Pinpoint the cell where the given text exists, returning its (X, Y) midpoint coordinate. 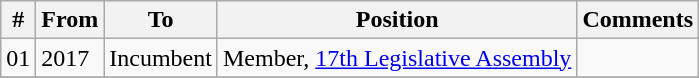
2017 (70, 58)
Comments (638, 20)
Position (396, 20)
Incumbent (161, 58)
To (161, 20)
From (70, 20)
01 (18, 58)
Member, 17th Legislative Assembly (396, 58)
# (18, 20)
